Capture the cell that displays the provided text and extract its (X, Y) central coordinate. 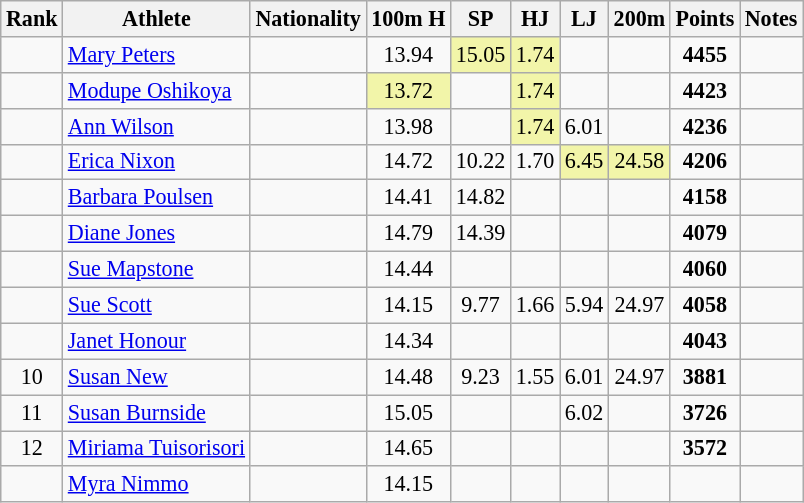
1.66 (536, 305)
Susan Burnside (157, 412)
4455 (704, 54)
Janet Honour (157, 341)
9.23 (481, 377)
10 (32, 377)
3726 (704, 412)
Erica Nixon (157, 162)
1.55 (536, 377)
Athlete (157, 18)
3572 (704, 448)
12 (32, 448)
4423 (704, 90)
14.72 (408, 162)
Mary Peters (157, 54)
4058 (704, 305)
Ann Wilson (157, 126)
Points (704, 18)
14.82 (481, 198)
14.44 (408, 269)
14.65 (408, 448)
4043 (704, 341)
10.22 (481, 162)
24.58 (639, 162)
13.98 (408, 126)
5.94 (584, 305)
4206 (704, 162)
13.94 (408, 54)
Myra Nimmo (157, 484)
Barbara Poulsen (157, 198)
4079 (704, 233)
13.72 (408, 90)
100m H (408, 18)
11 (32, 412)
14.39 (481, 233)
Rank (32, 18)
1.70 (536, 162)
14.79 (408, 233)
14.34 (408, 341)
Sue Mapstone (157, 269)
Modupe Oshikoya (157, 90)
14.41 (408, 198)
9.77 (481, 305)
14.48 (408, 377)
4060 (704, 269)
4158 (704, 198)
6.02 (584, 412)
Sue Scott (157, 305)
3881 (704, 377)
Nationality (308, 18)
200m (639, 18)
Diane Jones (157, 233)
6.45 (584, 162)
Miriama Tuisorisori (157, 448)
4236 (704, 126)
SP (481, 18)
HJ (536, 18)
Susan New (157, 377)
Notes (772, 18)
LJ (584, 18)
